Extract the (x, y) coordinate from the center of the cell holding the provided text.  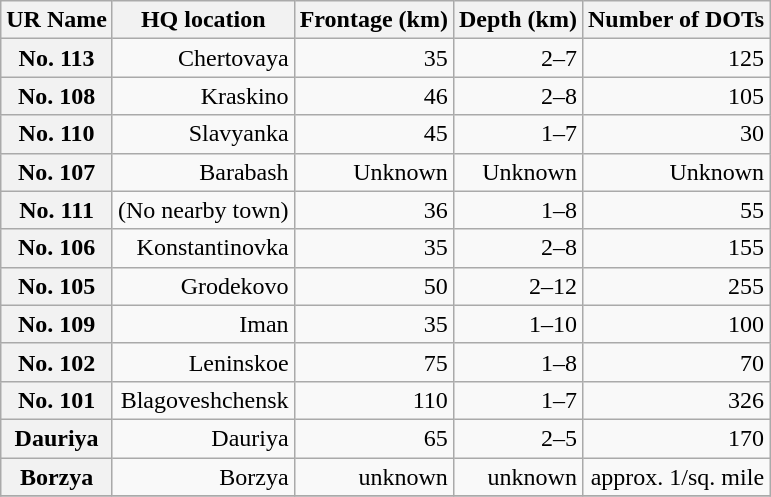
Slavyanka (203, 134)
No. 106 (57, 248)
75 (374, 362)
Blagoveshchensk (203, 400)
Frontage (km) (374, 20)
HQ location (203, 20)
No. 113 (57, 58)
Depth (km) (518, 20)
Number of DOTs (676, 20)
36 (374, 210)
105 (676, 96)
170 (676, 438)
70 (676, 362)
No. 108 (57, 96)
No. 109 (57, 324)
No. 107 (57, 172)
approx. 1/sq. mile (676, 477)
No. 111 (57, 210)
No. 110 (57, 134)
1–10 (518, 324)
No. 102 (57, 362)
125 (676, 58)
45 (374, 134)
Barabash (203, 172)
UR Name (57, 20)
65 (374, 438)
Kraskino (203, 96)
(No nearby town) (203, 210)
2–5 (518, 438)
55 (676, 210)
255 (676, 286)
Chertovaya (203, 58)
326 (676, 400)
110 (374, 400)
2–7 (518, 58)
Konstantinovka (203, 248)
46 (374, 96)
30 (676, 134)
No. 101 (57, 400)
Leninskoe (203, 362)
155 (676, 248)
2–12 (518, 286)
100 (676, 324)
Grodekovo (203, 286)
Iman (203, 324)
No. 105 (57, 286)
50 (374, 286)
